Determine the [x, y] coordinate at the center of the cell enclosing the given text.  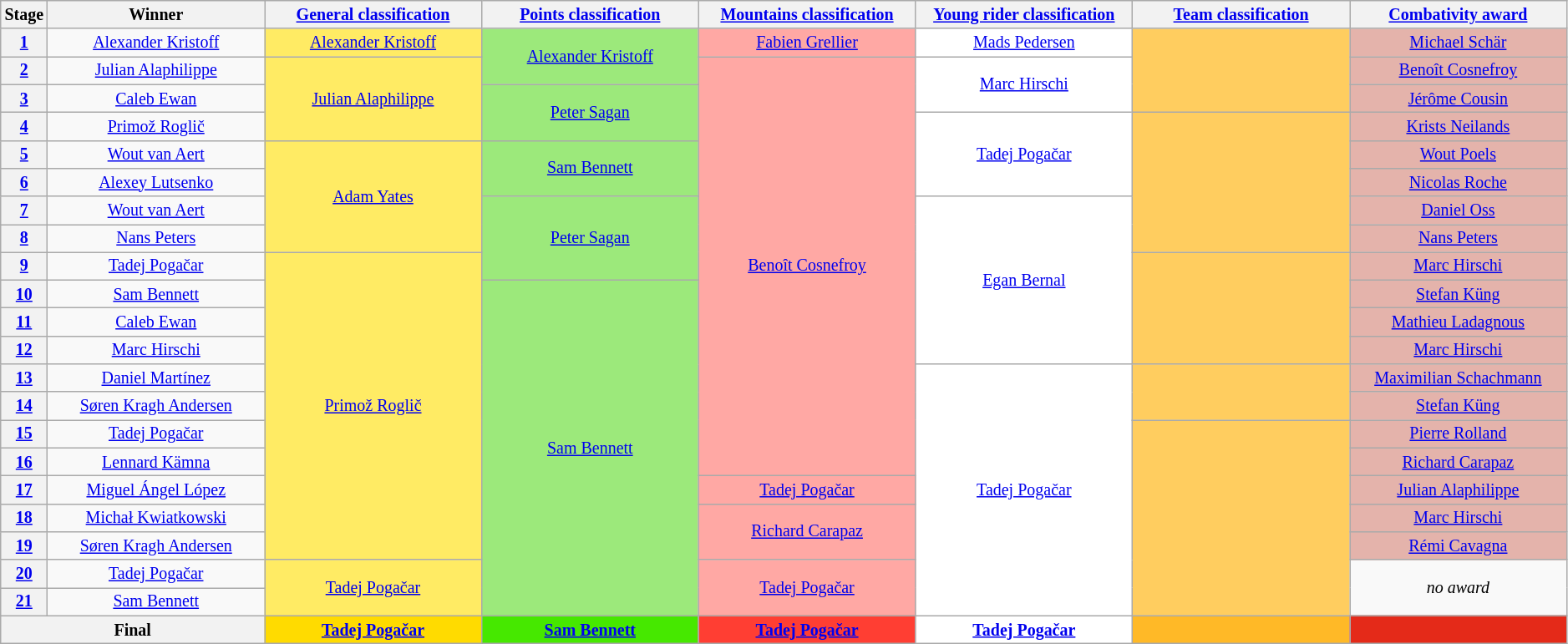
Fabien Grellier [807, 43]
Alexey Lutsenko [156, 182]
Young rider classification [1024, 15]
13 [24, 378]
1 [24, 43]
Stage [24, 15]
Mathieu Ladagnous [1459, 322]
Combativity award [1459, 15]
9 [24, 266]
18 [24, 518]
Wout Poels [1459, 154]
no award [1459, 588]
Lennard Kämna [156, 463]
8 [24, 239]
5 [24, 154]
Egan Bernal [1024, 281]
Mads Pedersen [1024, 43]
2 [24, 70]
Nicolas Roche [1459, 182]
Rémi Cavagna [1459, 546]
16 [24, 463]
10 [24, 294]
3 [24, 99]
21 [24, 601]
Michał Kwiatkowski [156, 518]
Krists Neilands [1459, 127]
7 [24, 210]
Team classification [1241, 15]
Daniel Martínez [156, 378]
Final [133, 630]
11 [24, 322]
Adam Yates [373, 196]
14 [24, 406]
Pierre Rolland [1459, 434]
Points classification [590, 15]
Michael Schär [1459, 43]
Jérôme Cousin [1459, 99]
15 [24, 434]
4 [24, 127]
20 [24, 573]
Winner [156, 15]
12 [24, 351]
General classification [373, 15]
6 [24, 182]
17 [24, 489]
Miguel Ángel López [156, 489]
19 [24, 546]
Maximilian Schachmann [1459, 378]
Mountains classification [807, 15]
Daniel Oss [1459, 210]
